Find where the given text appears and provide that cell's center as [X, Y] coordinate. 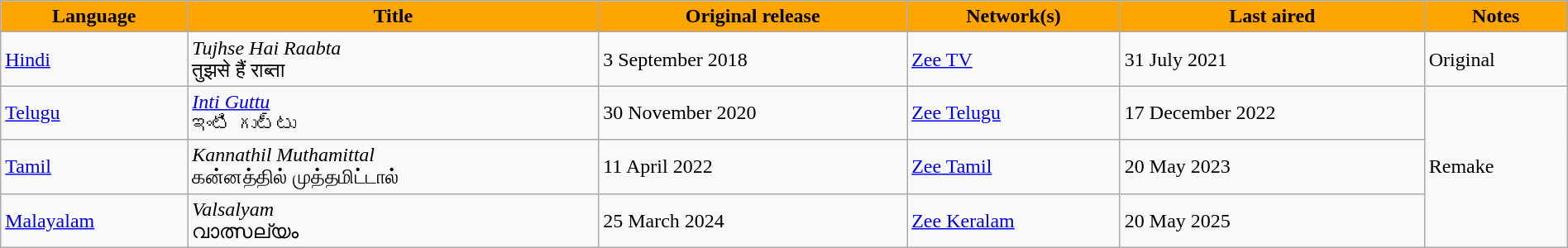
Inti Guttu ఇంటి గుట్టు [394, 112]
11 April 2022 [753, 167]
20 May 2023 [1272, 167]
30 November 2020 [753, 112]
Tamil [94, 167]
Valsalyam വാത്സല്യം [394, 220]
Last aired [1272, 17]
17 December 2022 [1272, 112]
Original release [753, 17]
Zee TV [1014, 60]
3 September 2018 [753, 60]
Title [394, 17]
25 March 2024 [753, 220]
Malayalam [94, 220]
Original [1495, 60]
Remake [1495, 167]
Language [94, 17]
Zee Telugu [1014, 112]
Notes [1495, 17]
Hindi [94, 60]
Telugu [94, 112]
Network(s) [1014, 17]
Zee Keralam [1014, 220]
Zee Tamil [1014, 167]
31 July 2021 [1272, 60]
20 May 2025 [1272, 220]
Tujhse Hai Raabta तुझसे हैं राब्ता [394, 60]
Kannathil Muthamittal கன்னத்தில் முத்தமிட்டால் [394, 167]
